Detect which cell encompasses the target text, then output its [x, y] center coordinate. 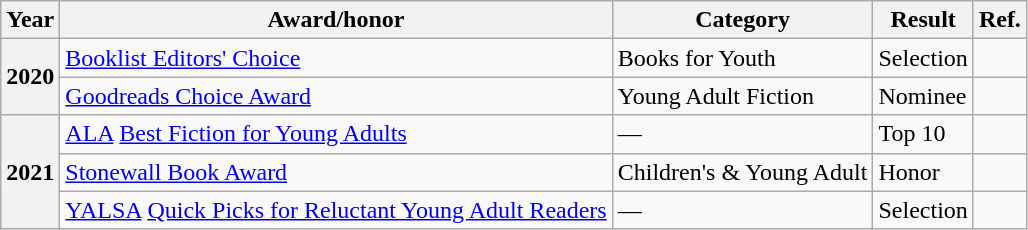
Result [923, 20]
Stonewall Book Award [336, 172]
Ref. [1000, 20]
Children's & Young Adult [742, 172]
Young Adult Fiction [742, 96]
ALA Best Fiction for Young Adults [336, 134]
2020 [30, 77]
Nominee [923, 96]
Category [742, 20]
Goodreads Choice Award [336, 96]
Top 10 [923, 134]
Books for Youth [742, 58]
Booklist Editors' Choice [336, 58]
Award/honor [336, 20]
YALSA Quick Picks for Reluctant Young Adult Readers [336, 210]
Honor [923, 172]
Year [30, 20]
2021 [30, 172]
